Detect which cell encompasses the target text, then output its (X, Y) center coordinate. 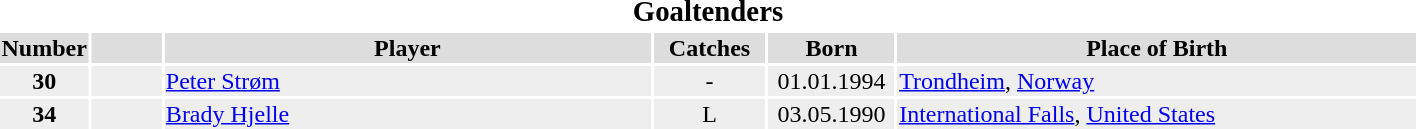
Place of Birth (1157, 48)
34 (44, 114)
Catches (709, 48)
- (709, 81)
Born (832, 48)
Trondheim, Norway (1157, 81)
L (709, 114)
International Falls, United States (1157, 114)
03.05.1990 (832, 114)
Brady Hjelle (407, 114)
Peter Strøm (407, 81)
Number (44, 48)
30 (44, 81)
01.01.1994 (832, 81)
Player (407, 48)
